Detect which cell encompasses the target text, then output its (x, y) center coordinate. 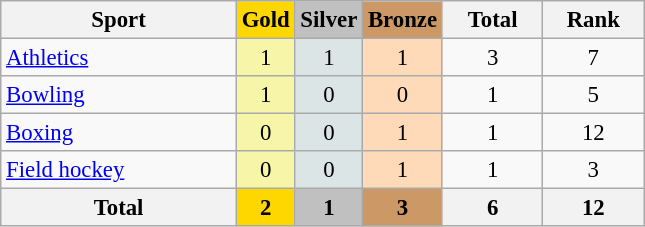
Rank (594, 20)
Field hockey (119, 170)
Gold (266, 20)
Bowling (119, 95)
Athletics (119, 58)
6 (492, 208)
2 (266, 208)
5 (594, 95)
Bronze (403, 20)
7 (594, 58)
Silver (329, 20)
Sport (119, 20)
Boxing (119, 133)
